Output the (x, y) coordinate of the center of the cell containing the given text.  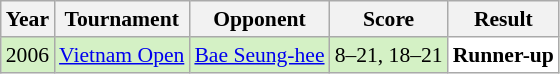
8–21, 18–21 (389, 55)
Vietnam Open (122, 55)
Opponent (259, 19)
Tournament (122, 19)
Result (504, 19)
Runner-up (504, 55)
Bae Seung-hee (259, 55)
Score (389, 19)
Year (28, 19)
2006 (28, 55)
